Detect which cell encompasses the target text, then output its [X, Y] center coordinate. 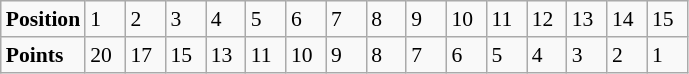
20 [105, 55]
12 [547, 19]
Points [43, 55]
Position [43, 19]
14 [627, 19]
17 [145, 55]
